For the text-containing cell, return its midpoint in (X, Y) coordinate format. 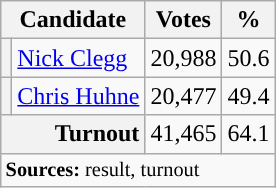
% (248, 20)
50.6 (248, 58)
49.4 (248, 96)
Sources: result, turnout (138, 170)
Turnout (73, 134)
Votes (184, 20)
20,477 (184, 96)
41,465 (184, 134)
Nick Clegg (78, 58)
20,988 (184, 58)
Candidate (73, 20)
Chris Huhne (78, 96)
64.1 (248, 134)
